Detect which cell encompasses the target text, then output its [x, y] center coordinate. 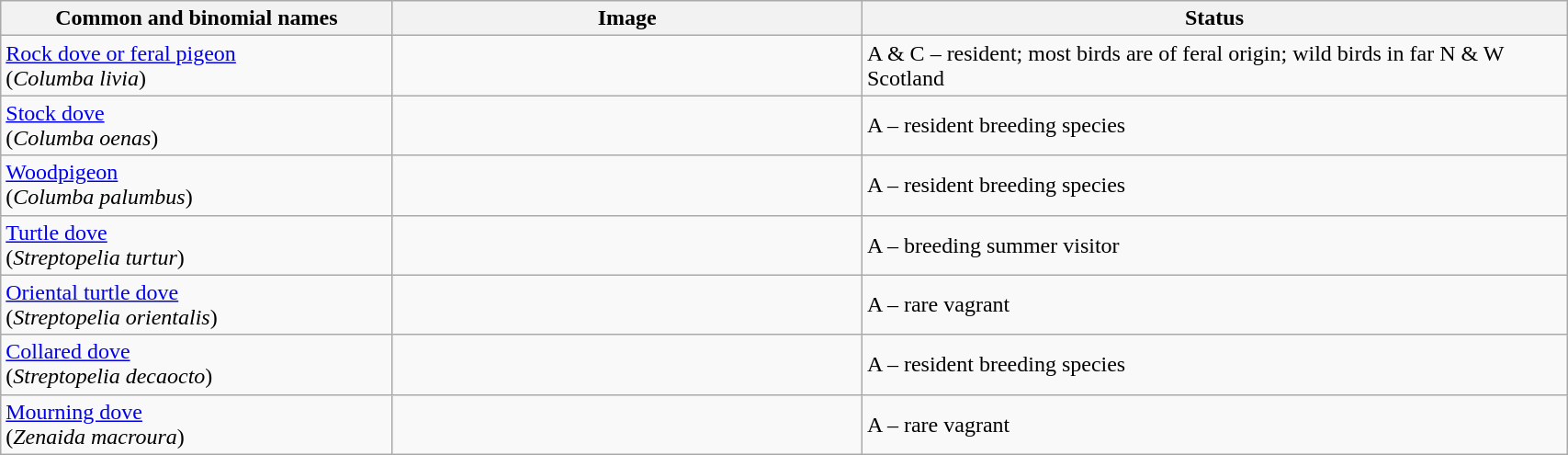
Woodpigeon(Columba palumbus) [197, 186]
Turtle dove(Streptopelia turtur) [197, 245]
Collared dove(Streptopelia decaocto) [197, 364]
Oriental turtle dove(Streptopelia orientalis) [197, 305]
Stock dove(Columba oenas) [197, 125]
Image [626, 18]
A & C – resident; most birds are of feral origin; wild birds in far N & W Scotland [1214, 66]
Common and binomial names [197, 18]
A – breeding summer visitor [1214, 245]
Status [1214, 18]
Mourning dove(Zenaida macroura) [197, 425]
Rock dove or feral pigeon(Columba livia) [197, 66]
